Locate the cell with the specified text and output its [x, y] center coordinate. 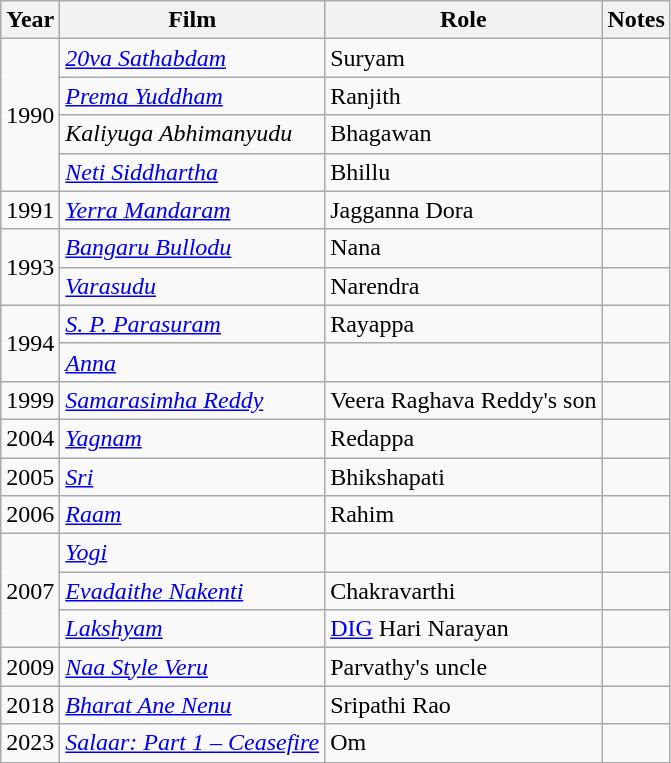
2004 [30, 438]
1993 [30, 267]
Sripathi Rao [464, 705]
Om [464, 743]
2007 [30, 591]
Film [192, 20]
2009 [30, 667]
Varasudu [192, 286]
1991 [30, 210]
Neti Siddhartha [192, 172]
Redappa [464, 438]
Bangaru Bullodu [192, 248]
2018 [30, 705]
Sri [192, 477]
Suryam [464, 58]
1990 [30, 115]
Rahim [464, 515]
Lakshyam [192, 629]
Bhagawan [464, 134]
Yerra Mandaram [192, 210]
Veera Raghava Reddy's son [464, 400]
Naa Style Veru [192, 667]
Narendra [464, 286]
Role [464, 20]
Parvathy's uncle [464, 667]
Rayappa [464, 324]
Jagganna Dora [464, 210]
2005 [30, 477]
Ranjith [464, 96]
1999 [30, 400]
Evadaithe Nakenti [192, 591]
S. P. Parasuram [192, 324]
Bhikshapati [464, 477]
Bhillu [464, 172]
1994 [30, 343]
DIG Hari Narayan [464, 629]
Samarasimha Reddy [192, 400]
Bharat Ane Nenu [192, 705]
Prema Yuddham [192, 96]
2023 [30, 743]
Notes [636, 20]
Kaliyuga Abhimanyudu [192, 134]
Yagnam [192, 438]
Salaar: Part 1 – Ceasefire [192, 743]
Year [30, 20]
Chakravarthi [464, 591]
Anna [192, 362]
Raam [192, 515]
Nana [464, 248]
Yogi [192, 553]
2006 [30, 515]
20va Sathabdam [192, 58]
